Return the (x, y) coordinate for the center point of the cell that contains the specified text.  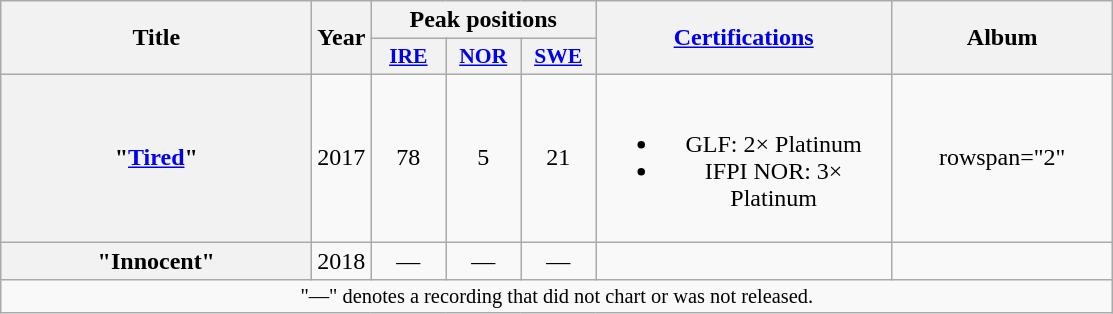
NOR (484, 57)
rowspan="2" (1002, 158)
21 (558, 158)
"Innocent" (156, 261)
Title (156, 38)
2018 (342, 261)
5 (484, 158)
Year (342, 38)
Peak positions (484, 20)
SWE (558, 57)
GLF: 2× PlatinumIFPI NOR: 3× Platinum (744, 158)
Certifications (744, 38)
IRE (408, 57)
"Tired" (156, 158)
Album (1002, 38)
"—" denotes a recording that did not chart or was not released. (557, 297)
2017 (342, 158)
78 (408, 158)
